For the text-containing cell, return its midpoint in (X, Y) coordinate format. 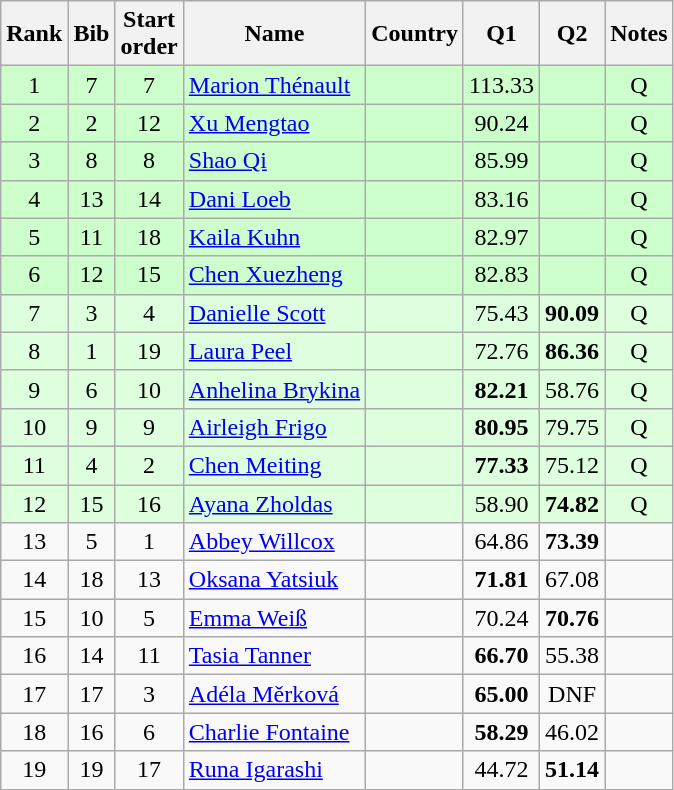
Oksana Yatsiuk (274, 580)
Startorder (149, 34)
55.38 (572, 656)
Abbey Willcox (274, 542)
Q2 (572, 34)
82.83 (501, 275)
44.72 (501, 770)
Dani Loeb (274, 199)
46.02 (572, 732)
82.21 (501, 389)
75.12 (572, 465)
Notes (639, 34)
75.43 (501, 313)
Danielle Scott (274, 313)
Marion Thénault (274, 85)
Bib (92, 34)
77.33 (501, 465)
Adéla Měrková (274, 694)
58.29 (501, 732)
Laura Peel (274, 351)
51.14 (572, 770)
85.99 (501, 161)
Q1 (501, 34)
90.09 (572, 313)
Rank (34, 34)
58.76 (572, 389)
Chen Meiting (274, 465)
Charlie Fontaine (274, 732)
72.76 (501, 351)
Chen Xuezheng (274, 275)
Shao Qi (274, 161)
Anhelina Brykina (274, 389)
Emma Weiß (274, 618)
82.97 (501, 237)
58.90 (501, 503)
Tasia Tanner (274, 656)
66.70 (501, 656)
74.82 (572, 503)
70.76 (572, 618)
Name (274, 34)
67.08 (572, 580)
71.81 (501, 580)
65.00 (501, 694)
Country (415, 34)
73.39 (572, 542)
64.86 (501, 542)
Ayana Zholdas (274, 503)
113.33 (501, 85)
Kaila Kuhn (274, 237)
86.36 (572, 351)
80.95 (501, 427)
Runa Igarashi (274, 770)
83.16 (501, 199)
70.24 (501, 618)
Xu Mengtao (274, 123)
79.75 (572, 427)
90.24 (501, 123)
DNF (572, 694)
Airleigh Frigo (274, 427)
